Output the [X, Y] coordinate of the center of the cell containing the given text.  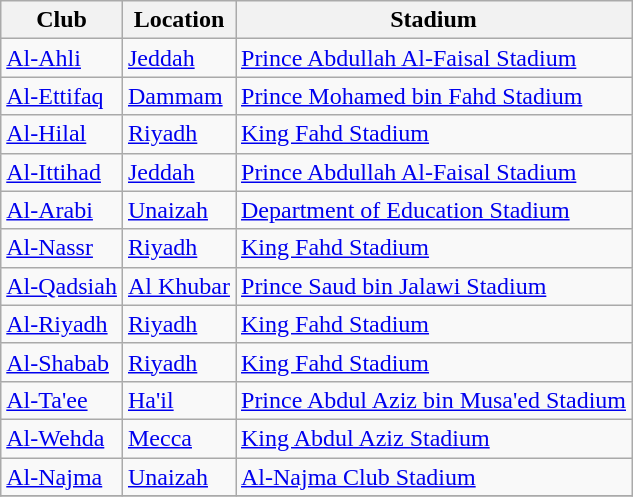
Al-Arabi [62, 210]
Al-Riyadh [62, 324]
Prince Saud bin Jalawi Stadium [434, 286]
King Abdul Aziz Stadium [434, 438]
Prince Mohamed bin Fahd Stadium [434, 96]
Al-Ta'ee [62, 400]
Dammam [178, 96]
Prince Abdul Aziz bin Musa'ed Stadium [434, 400]
Department of Education Stadium [434, 210]
Stadium [434, 20]
Al-Shabab [62, 362]
Al-Ettifaq [62, 96]
Location [178, 20]
Al-Najma Club Stadium [434, 477]
Al-Najma [62, 477]
Al-Hilal [62, 134]
Al Khubar [178, 286]
Al-Nassr [62, 248]
Ha'il [178, 400]
Al-Ittihad [62, 172]
Club [62, 20]
Mecca [178, 438]
Al-Wehda [62, 438]
Al-Ahli [62, 58]
Al-Qadsiah [62, 286]
